Locate the cell with the specified text and output its [X, Y] center coordinate. 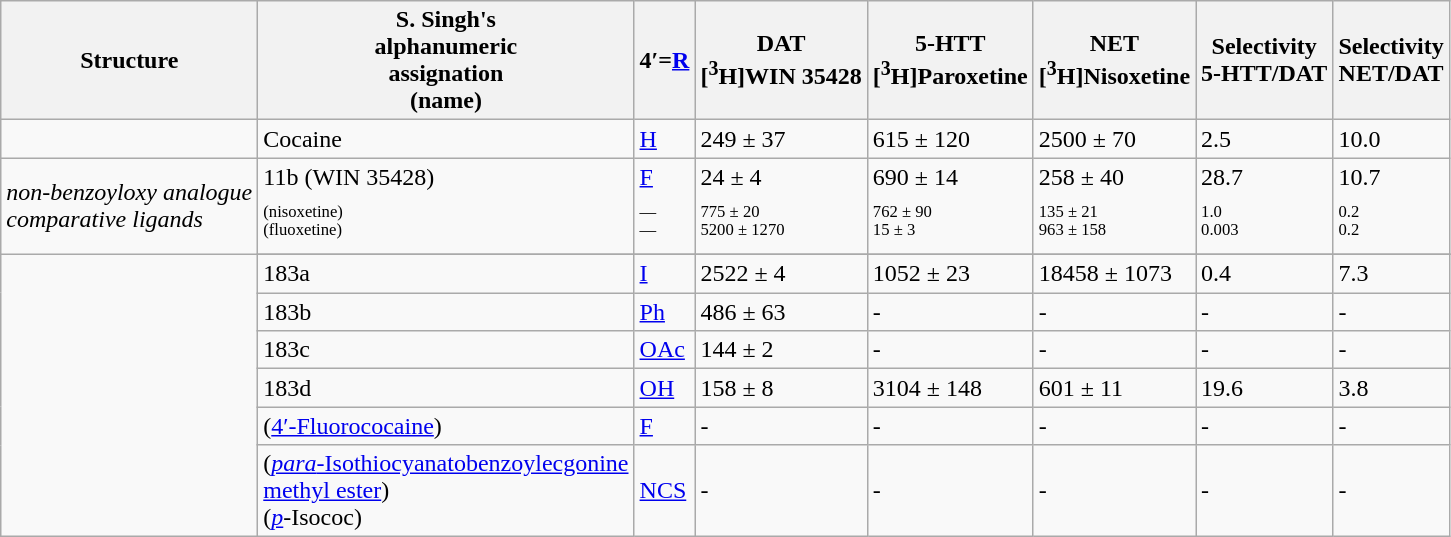
NET[3H]Nisoxetine [1114, 60]
10.0 [1391, 139]
2522 ± 4 [781, 274]
2.5 [1264, 139]
4′=R [664, 60]
10.70.20.2 [1391, 206]
486 ± 63 [781, 312]
24 ± 4775 ± 205200 ± 1270 [781, 206]
1052 ± 23 [950, 274]
249 ± 37 [781, 139]
258 ± 40135 ± 21963 ± 158 [1114, 206]
28.71.00.003 [1264, 206]
158 ± 8 [781, 388]
5-HTT[3H]Paroxetine [950, 60]
144 ± 2 [781, 350]
183d [446, 388]
NCS [664, 491]
615 ± 120 [950, 139]
F—— [664, 206]
601 ± 11 [1114, 388]
I [664, 274]
0.4 [1264, 274]
Cocaine [446, 139]
Structure [130, 60]
F [664, 426]
183c [446, 350]
2500 ± 70 [1114, 139]
Ph [664, 312]
non-benzoyloxy analoguecomparative ligands [130, 206]
3.8 [1391, 388]
S. Singh'salphanumericassignation(name) [446, 60]
18458 ± 1073 [1114, 274]
(4′-Fluorococaine) [446, 426]
7.3 [1391, 274]
11b (WIN 35428)(nisoxetine)(fluoxetine) [446, 206]
(para-Isothiocyanatobenzoylecgoninemethyl ester)(p-Isococ) [446, 491]
183a [446, 274]
3104 ± 148 [950, 388]
Selectivity5-HTT/DAT [1264, 60]
690 ± 14762 ± 9015 ± 3 [950, 206]
H [664, 139]
OAc [664, 350]
183b [446, 312]
19.6 [1264, 388]
DAT[3H]WIN 35428 [781, 60]
OH [664, 388]
SelectivityNET/DAT [1391, 60]
